Return the [x, y] coordinate for the center point of the cell that contains the specified text.  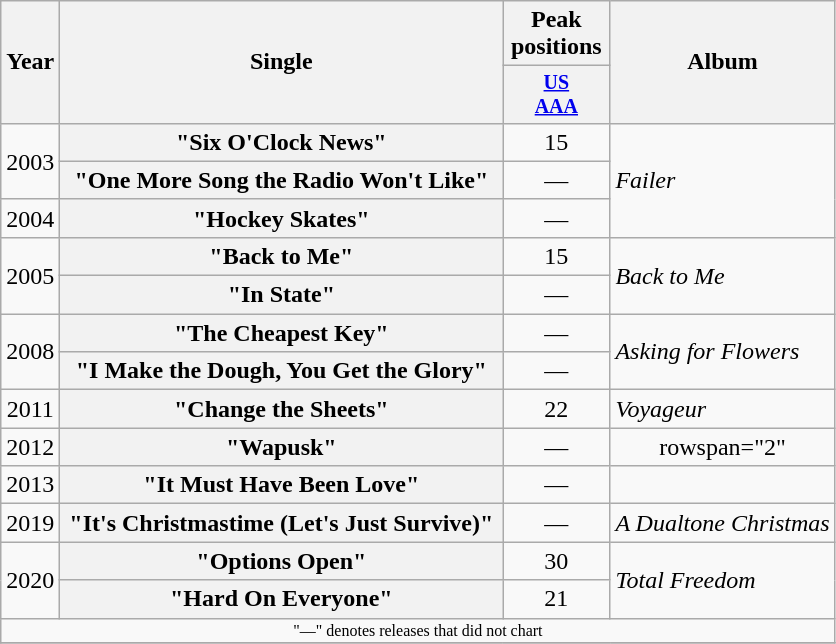
2003 [30, 161]
"The Cheapest Key" [282, 333]
rowspan="2" [722, 447]
2019 [30, 523]
Single [282, 62]
Asking for Flowers [722, 352]
2005 [30, 275]
"Six O'Clock News" [282, 142]
2013 [30, 485]
2020 [30, 580]
"It's Christmastime (Let's Just Survive)" [282, 523]
30 [556, 561]
Failer [722, 180]
"Hockey Skates" [282, 218]
Voyageur [722, 409]
Album [722, 62]
21 [556, 599]
Peak positions [556, 34]
22 [556, 409]
"Wapusk" [282, 447]
Year [30, 62]
A Dualtone Christmas [722, 523]
2004 [30, 218]
"I Make the Dough, You Get the Glory" [282, 371]
"Change the Sheets" [282, 409]
"—" denotes releases that did not chart [418, 630]
"Options Open" [282, 561]
"Hard On Everyone" [282, 599]
"One More Song the Radio Won't Like" [282, 180]
"In State" [282, 295]
2011 [30, 409]
"Back to Me" [282, 256]
"It Must Have Been Love" [282, 485]
2012 [30, 447]
Total Freedom [722, 580]
Back to Me [722, 275]
USAAA [556, 94]
2008 [30, 352]
